Return [x, y] of the center of cell containing provided text 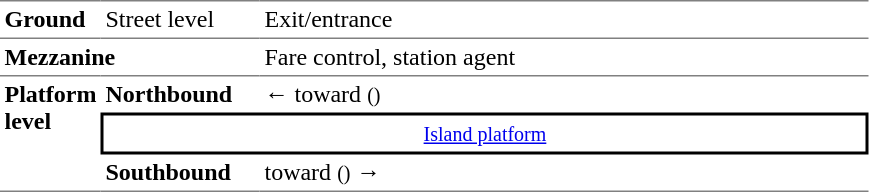
toward () → [564, 173]
Platform level [50, 134]
← toward () [564, 94]
Street level [180, 20]
Island platform [485, 133]
Mezzanine [130, 57]
Exit/entrance [564, 20]
Southbound [180, 173]
Ground [50, 20]
Fare control, station agent [564, 57]
Northbound [180, 94]
